Return the [X, Y] coordinate for the center point of the cell that contains the specified text.  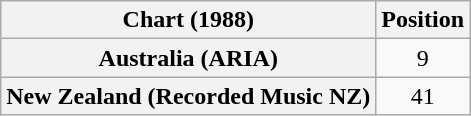
Chart (1988) [188, 20]
9 [423, 58]
Australia (ARIA) [188, 58]
41 [423, 96]
Position [423, 20]
New Zealand (Recorded Music NZ) [188, 96]
